Provide the (X, Y) coordinate of the cell's center where the given text is located.  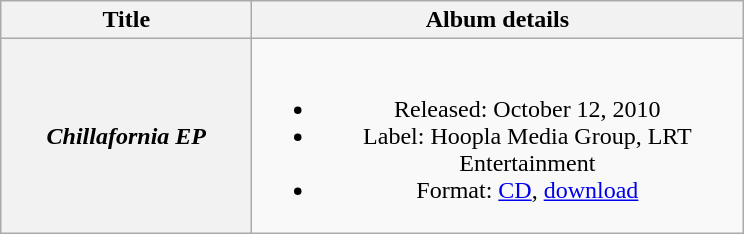
Chillafornia EP (126, 136)
Released: October 12, 2010Label: Hoopla Media Group, LRT EntertainmentFormat: CD, download (498, 136)
Album details (498, 20)
Title (126, 20)
